Extract the (X, Y) coordinate from the center of the cell holding the provided text.  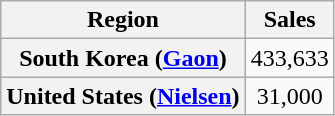
31,000 (290, 96)
Region (123, 20)
Sales (290, 20)
South Korea (Gaon) (123, 58)
United States (Nielsen) (123, 96)
433,633 (290, 58)
